Determine the (x, y) coordinate at the center of the cell enclosing the given text.  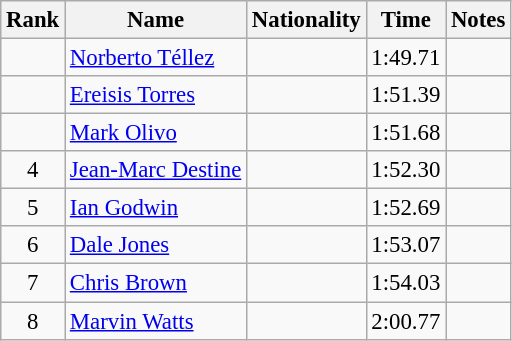
Name (156, 20)
6 (33, 245)
Time (406, 20)
Jean-Marc Destine (156, 170)
Rank (33, 20)
1:52.69 (406, 208)
1:53.07 (406, 245)
1:54.03 (406, 283)
1:49.71 (406, 58)
Nationality (306, 20)
Chris Brown (156, 283)
4 (33, 170)
Norberto Téllez (156, 58)
8 (33, 321)
1:51.68 (406, 133)
7 (33, 283)
Mark Olivo (156, 133)
Ereisis Torres (156, 95)
Marvin Watts (156, 321)
1:52.30 (406, 170)
1:51.39 (406, 95)
Notes (478, 20)
Ian Godwin (156, 208)
2:00.77 (406, 321)
5 (33, 208)
Dale Jones (156, 245)
